Determine the (x, y) coordinate at the center of the cell enclosing the given text.  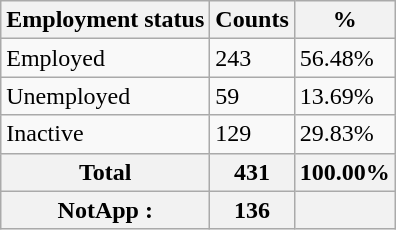
% (344, 20)
129 (252, 134)
59 (252, 96)
Unemployed (106, 96)
Inactive (106, 134)
Employed (106, 58)
29.83% (344, 134)
Total (106, 172)
243 (252, 58)
431 (252, 172)
100.00% (344, 172)
NotApp : (106, 210)
13.69% (344, 96)
136 (252, 210)
Employment status (106, 20)
56.48% (344, 58)
Counts (252, 20)
